Return the [x, y] coordinate for the center point of the cell that contains the specified text.  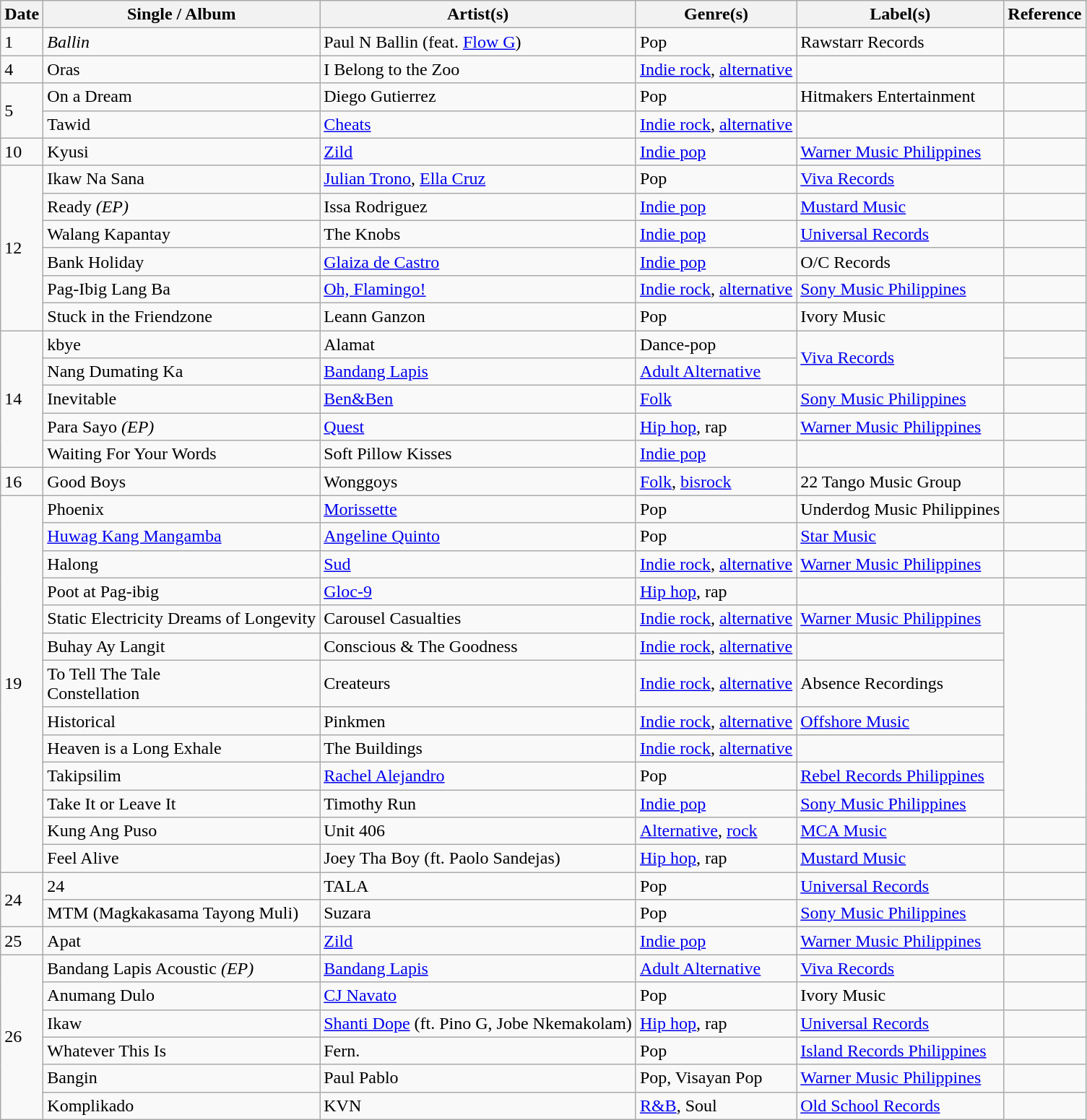
Oh, Flamingo! [478, 289]
To Tell The TaleConstellation [182, 683]
R&B, Soul [716, 1106]
Carousel Casualties [478, 619]
Static Electricity Dreams of Longevity [182, 619]
Bandang Lapis Acoustic (EP) [182, 968]
Kung Ang Puso [182, 831]
Folk, bisrock [716, 482]
The Buildings [478, 748]
Rebel Records Philippines [900, 776]
Sud [478, 564]
Shanti Dope (ft. Pino G, Jobe Nkemakolam) [478, 1023]
Suzara [478, 913]
Ikaw Na Sana [182, 179]
Unit 406 [478, 831]
Quest [478, 427]
25 [22, 941]
Pinkmen [478, 721]
12 [22, 248]
Oras [182, 69]
Bank Holiday [182, 261]
Paul Pablo [478, 1078]
Ikaw [182, 1023]
Ben&Ben [478, 399]
10 [22, 152]
Poot at Pag-ibig [182, 591]
Single / Album [182, 14]
Alamat [478, 344]
Folk [716, 399]
Createurs [478, 683]
Island Records Philippines [900, 1051]
Conscious & The Goodness [478, 646]
Stuck in the Friendzone [182, 316]
Hitmakers Entertainment [900, 97]
Buhay Ay Langit [182, 646]
Bangin [182, 1078]
Leann Ganzon [478, 316]
Absence Recordings [900, 683]
Heaven is a Long Exhale [182, 748]
22 Tango Music Group [900, 482]
4 [22, 69]
Morissette [478, 509]
Julian Trono, Ella Cruz [478, 179]
KVN [478, 1106]
Walang Kapantay [182, 234]
Genre(s) [716, 14]
Ballin [182, 42]
Offshore Music [900, 721]
The Knobs [478, 234]
Joey Tha Boy (ft. Paolo Sandejas) [478, 859]
Alternative, rock [716, 831]
Wonggoys [478, 482]
Paul N Ballin (feat. Flow G) [478, 42]
Label(s) [900, 14]
MTM (Magkakasama Tayong Muli) [182, 913]
On a Dream [182, 97]
Timothy Run [478, 804]
CJ Navato [478, 996]
Rachel Alejandro [478, 776]
Good Boys [182, 482]
Whatever This Is [182, 1051]
Halong [182, 564]
Glaiza de Castro [478, 261]
Pag-Ibig Lang Ba [182, 289]
Historical [182, 721]
Gloc-9 [478, 591]
Anumang Dulo [182, 996]
Artist(s) [478, 14]
Rawstarr Records [900, 42]
Diego Gutierrez [478, 97]
Takipsilim [182, 776]
Inevitable [182, 399]
16 [22, 482]
Reference [1044, 14]
19 [22, 684]
Cheats [478, 124]
Tawid [182, 124]
Kyusi [182, 152]
MCA Music [900, 831]
Angeline Quinto [478, 537]
kbye [182, 344]
Star Music [900, 537]
Ready (EP) [182, 207]
Fern. [478, 1051]
Phoenix [182, 509]
Issa Rodriguez [478, 207]
Huwag Kang Mangamba [182, 537]
1 [22, 42]
Take It or Leave It [182, 804]
Dance-pop [716, 344]
Waiting For Your Words [182, 454]
Para Sayo (EP) [182, 427]
5 [22, 110]
Feel Alive [182, 859]
I Belong to the Zoo [478, 69]
Apat [182, 941]
Old School Records [900, 1106]
Soft Pillow Kisses [478, 454]
Pop, Visayan Pop [716, 1078]
Komplikado [182, 1106]
26 [22, 1037]
Nang Dumating Ka [182, 372]
14 [22, 399]
Date [22, 14]
TALA [478, 886]
Underdog Music Philippines [900, 509]
O/C Records [900, 261]
